Identify which cell holds the provided text, then report its (x, y) central coordinate. 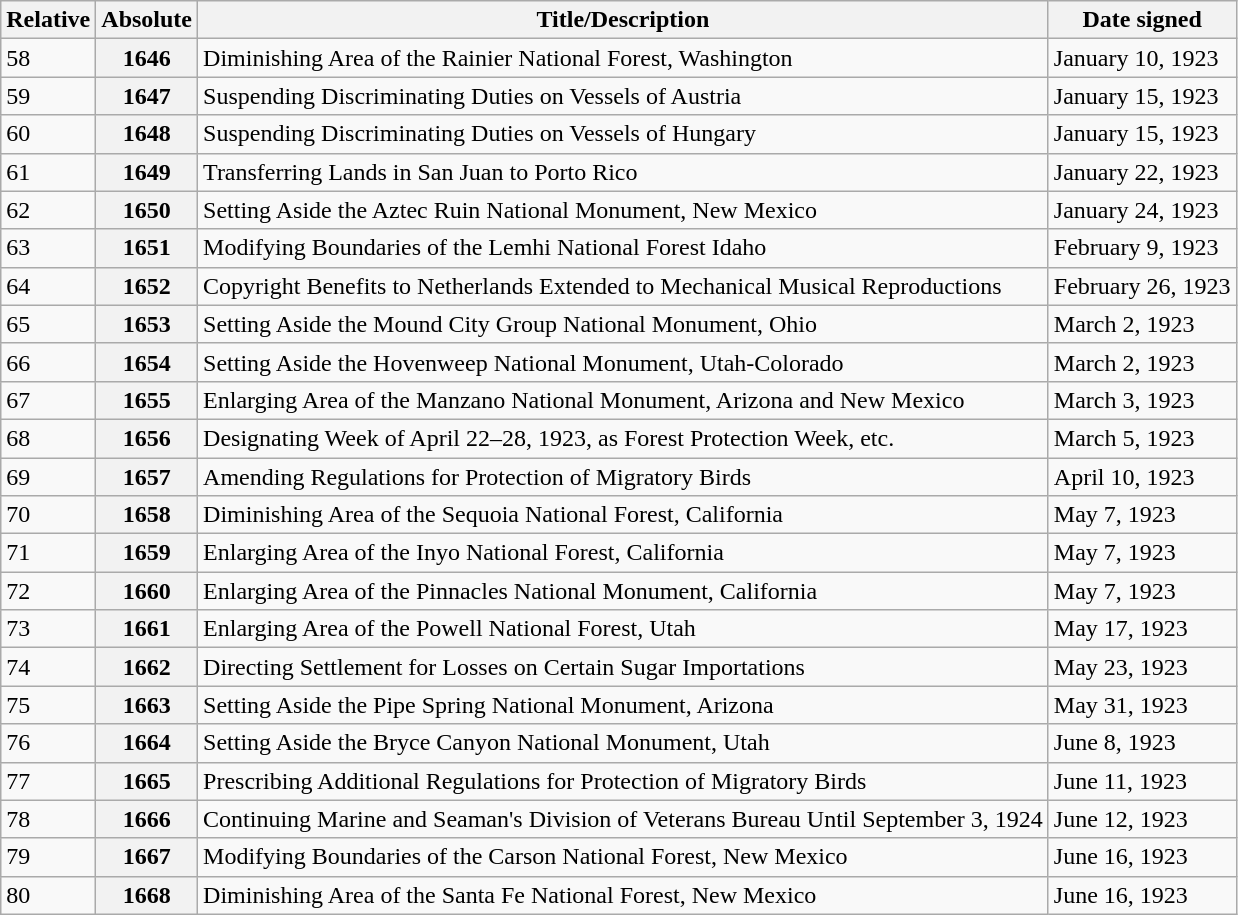
Copyright Benefits to Netherlands Extended to Mechanical Musical Reproductions (624, 286)
68 (48, 438)
Designating Week of April 22–28, 1923, as Forest Protection Week, etc. (624, 438)
1658 (147, 515)
Directing Settlement for Losses on Certain Sugar Importations (624, 667)
Title/Description (624, 20)
1665 (147, 781)
64 (48, 286)
1666 (147, 819)
72 (48, 591)
1653 (147, 324)
Transferring Lands in San Juan to Porto Rico (624, 172)
Diminishing Area of the Santa Fe National Forest, New Mexico (624, 895)
69 (48, 477)
62 (48, 210)
Absolute (147, 20)
Diminishing Area of the Sequoia National Forest, California (624, 515)
January 10, 1923 (1142, 58)
February 9, 1923 (1142, 248)
Relative (48, 20)
1668 (147, 895)
71 (48, 553)
June 8, 1923 (1142, 743)
April 10, 1923 (1142, 477)
1647 (147, 96)
May 31, 1923 (1142, 705)
1661 (147, 629)
May 17, 1923 (1142, 629)
June 11, 1923 (1142, 781)
73 (48, 629)
March 3, 1923 (1142, 400)
1667 (147, 857)
May 23, 1923 (1142, 667)
58 (48, 58)
1662 (147, 667)
January 24, 1923 (1142, 210)
Setting Aside the Aztec Ruin National Monument, New Mexico (624, 210)
Suspending Discriminating Duties on Vessels of Hungary (624, 134)
74 (48, 667)
Continuing Marine and Seaman's Division of Veterans Bureau Until September 3, 1924 (624, 819)
1649 (147, 172)
January 22, 1923 (1142, 172)
80 (48, 895)
1651 (147, 248)
Date signed (1142, 20)
Amending Regulations for Protection of Migratory Birds (624, 477)
Enlarging Area of the Pinnacles National Monument, California (624, 591)
1648 (147, 134)
1656 (147, 438)
Suspending Discriminating Duties on Vessels of Austria (624, 96)
75 (48, 705)
1660 (147, 591)
70 (48, 515)
78 (48, 819)
Modifying Boundaries of the Carson National Forest, New Mexico (624, 857)
Enlarging Area of the Powell National Forest, Utah (624, 629)
March 5, 1923 (1142, 438)
60 (48, 134)
65 (48, 324)
76 (48, 743)
Enlarging Area of the Inyo National Forest, California (624, 553)
1664 (147, 743)
Prescribing Additional Regulations for Protection of Migratory Birds (624, 781)
June 12, 1923 (1142, 819)
1663 (147, 705)
1652 (147, 286)
59 (48, 96)
Setting Aside the Hovenweep National Monument, Utah-Colorado (624, 362)
Setting Aside the Pipe Spring National Monument, Arizona (624, 705)
66 (48, 362)
79 (48, 857)
February 26, 1923 (1142, 286)
77 (48, 781)
1646 (147, 58)
63 (48, 248)
1655 (147, 400)
1657 (147, 477)
1654 (147, 362)
Modifying Boundaries of the Lemhi National Forest Idaho (624, 248)
Setting Aside the Bryce Canyon National Monument, Utah (624, 743)
Diminishing Area of the Rainier National Forest, Washington (624, 58)
Enlarging Area of the Manzano National Monument, Arizona and New Mexico (624, 400)
61 (48, 172)
1659 (147, 553)
67 (48, 400)
1650 (147, 210)
Setting Aside the Mound City Group National Monument, Ohio (624, 324)
